Return [X, Y] of the center of cell containing provided text 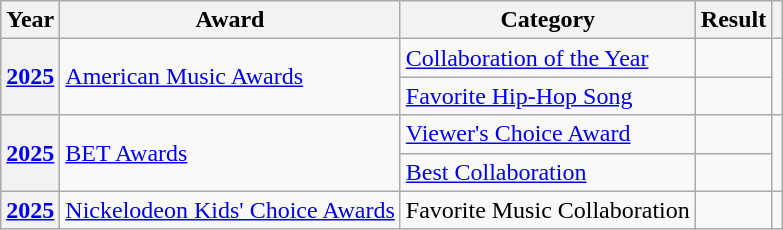
Collaboration of the Year [548, 58]
Favorite Hip-Hop Song [548, 96]
Nickelodeon Kids' Choice Awards [230, 210]
Year [30, 20]
Award [230, 20]
Viewer's Choice Award [548, 134]
BET Awards [230, 153]
Best Collaboration [548, 172]
Favorite Music Collaboration [548, 210]
Category [548, 20]
American Music Awards [230, 77]
Result [733, 20]
